Detect which cell encompasses the target text, then output its (X, Y) center coordinate. 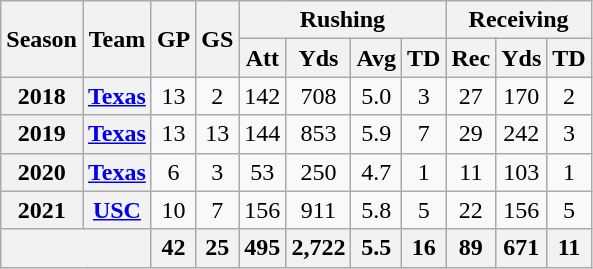
5.9 (376, 134)
144 (262, 134)
708 (318, 96)
2018 (42, 96)
Rushing (342, 20)
4.7 (376, 172)
853 (318, 134)
29 (471, 134)
Rec (471, 58)
22 (471, 210)
42 (173, 248)
911 (318, 210)
16 (424, 248)
Season (42, 39)
103 (522, 172)
2021 (42, 210)
5.0 (376, 96)
Avg (376, 58)
142 (262, 96)
242 (522, 134)
Receiving (518, 20)
170 (522, 96)
27 (471, 96)
2019 (42, 134)
10 (173, 210)
495 (262, 248)
250 (318, 172)
671 (522, 248)
GS (218, 39)
89 (471, 248)
Team (116, 39)
25 (218, 248)
5.5 (376, 248)
USC (116, 210)
5.8 (376, 210)
53 (262, 172)
6 (173, 172)
2020 (42, 172)
GP (173, 39)
Att (262, 58)
2,722 (318, 248)
